Find where the given text appears and provide that cell's center as (x, y) coordinate. 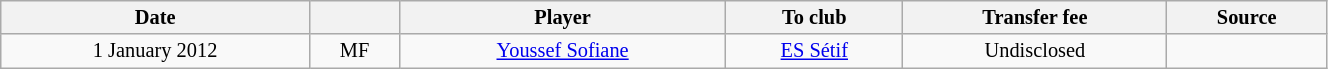
Transfer fee (1035, 17)
MF (354, 51)
Undisclosed (1035, 51)
To club (814, 17)
Source (1247, 17)
1 January 2012 (156, 51)
Youssef Sofiane (562, 51)
Player (562, 17)
ES Sétif (814, 51)
Date (156, 17)
